Locate the cell with the specified text and output its (X, Y) center coordinate. 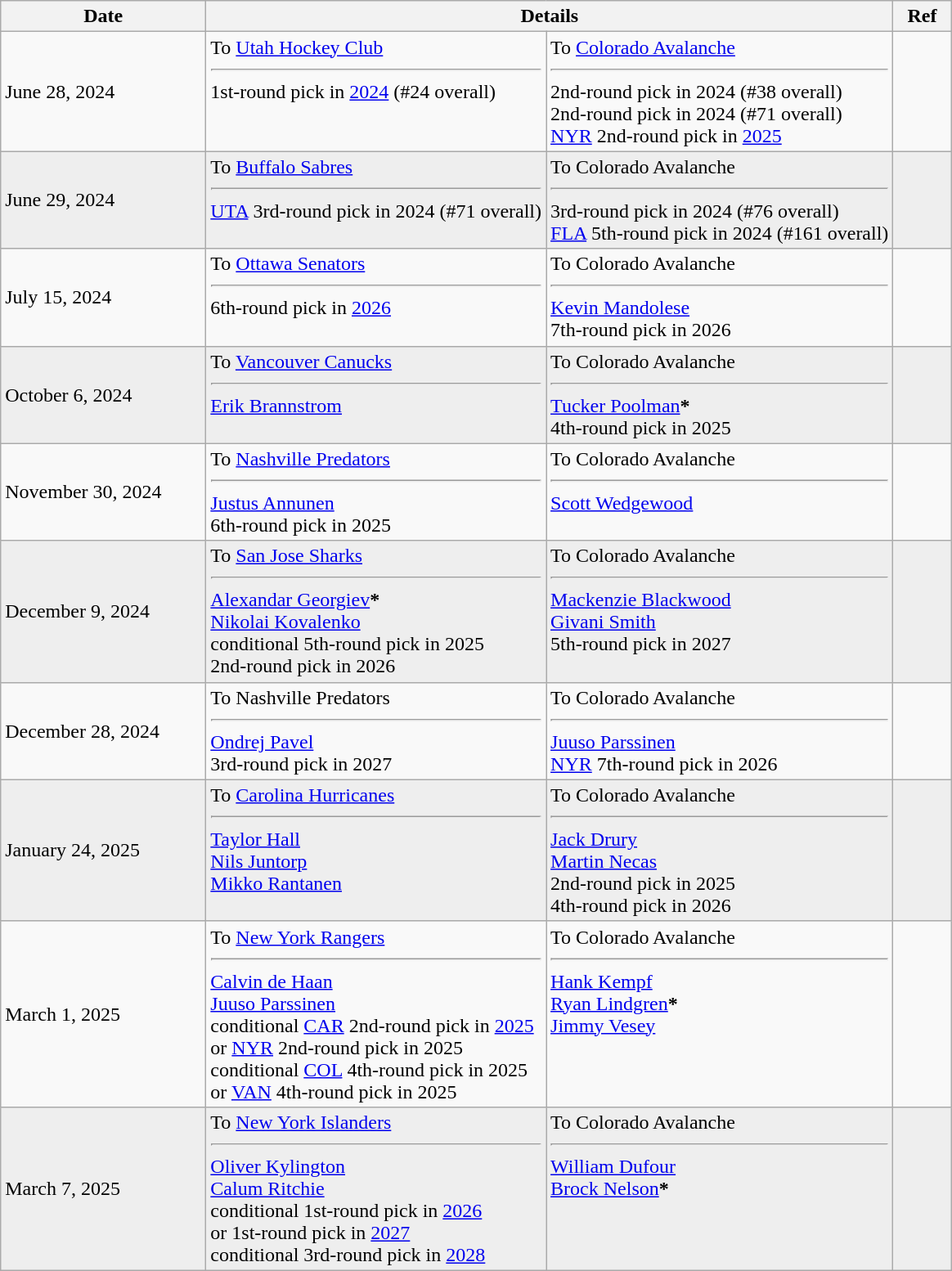
July 15, 2024 (103, 298)
To Colorado AvalancheMackenzie BlackwoodGivani Smith5th-round pick in 2027 (720, 612)
To San Jose SharksAlexandar Georgiev*Nikolai Kovalenkoconditional 5th-round pick in 20252nd-round pick in 2026 (376, 612)
Date (103, 16)
To Colorado Avalanche3rd-round pick in 2024 (#76 overall)FLA 5th-round pick in 2024 (#161 overall) (720, 200)
June 29, 2024 (103, 200)
To Colorado AvalancheScott Wedgewood (720, 492)
To Nashville PredatorsJustus Annunen6th-round pick in 2025 (376, 492)
June 28, 2024 (103, 92)
January 24, 2025 (103, 851)
To Colorado Avalanche2nd-round pick in 2024 (#38 overall)2nd-round pick in 2024 (#71 overall)NYR 2nd-round pick in 2025 (720, 92)
To Colorado AvalancheJack DruryMartin Necas2nd-round pick in 20254th-round pick in 2026 (720, 851)
Details (550, 16)
To Buffalo SabresUTA 3rd-round pick in 2024 (#71 overall) (376, 200)
To New York IslandersOliver KylingtonCalum Ritchieconditional 1st-round pick in 2026or 1st-round pick in 2027conditional 3rd-round pick in 2028 (376, 1188)
To Utah Hockey Club1st-round pick in 2024 (#24 overall) (376, 92)
October 6, 2024 (103, 394)
To Colorado AvalancheWilliam DufourBrock Nelson* (720, 1188)
To Colorado AvalancheJuuso ParssinenNYR 7th-round pick in 2026 (720, 731)
To Nashville PredatorsOndrej Pavel3rd-round pick in 2027 (376, 731)
To Colorado AvalancheTucker Poolman*4th-round pick in 2025 (720, 394)
March 1, 2025 (103, 1014)
Ref (923, 16)
November 30, 2024 (103, 492)
March 7, 2025 (103, 1188)
To Colorado AvalancheKevin Mandolese7th-round pick in 2026 (720, 298)
December 28, 2024 (103, 731)
To Carolina HurricanesTaylor HallNils JuntorpMikko Rantanen (376, 851)
To Colorado AvalancheHank KempfRyan Lindgren*Jimmy Vesey (720, 1014)
December 9, 2024 (103, 612)
To Vancouver CanucksErik Brannstrom (376, 394)
To Ottawa Senators6th-round pick in 2026 (376, 298)
